Capture the cell that displays the provided text and extract its [X, Y] central coordinate. 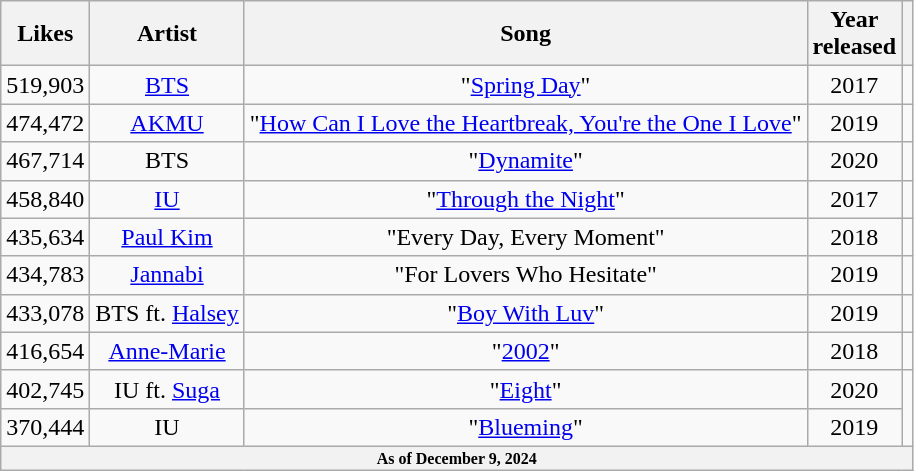
As of December 9, 2024 [457, 458]
AKMU [167, 123]
458,840 [46, 199]
Artist [167, 34]
"Through the Night" [526, 199]
"Every Day, Every Moment" [526, 237]
"Eight" [526, 389]
416,654 [46, 351]
Song [526, 34]
435,634 [46, 237]
"Spring Day" [526, 85]
"Blueming" [526, 427]
433,078 [46, 313]
402,745 [46, 389]
"2002" [526, 351]
434,783 [46, 275]
Anne-Marie [167, 351]
474,472 [46, 123]
519,903 [46, 85]
Likes [46, 34]
Yearreleased [854, 34]
"For Lovers Who Hesitate" [526, 275]
370,444 [46, 427]
BTS ft. Halsey [167, 313]
"How Can I Love the Heartbreak, You're the One I Love" [526, 123]
Paul Kim [167, 237]
Jannabi [167, 275]
467,714 [46, 161]
IU ft. Suga [167, 389]
"Dynamite" [526, 161]
"Boy With Luv" [526, 313]
